Capture the cell that displays the provided text and extract its [x, y] central coordinate. 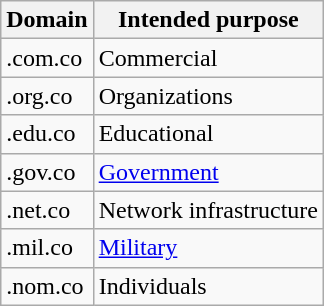
Individuals [208, 286]
.nom.co [47, 286]
.edu.co [47, 134]
Domain [47, 20]
Network infrastructure [208, 210]
Intended purpose [208, 20]
.com.co [47, 58]
.net.co [47, 210]
.mil.co [47, 248]
Government [208, 172]
Commercial [208, 58]
Military [208, 248]
.org.co [47, 96]
.gov.co [47, 172]
Educational [208, 134]
Organizations [208, 96]
